Find where the given text appears and provide that cell's center as (X, Y) coordinate. 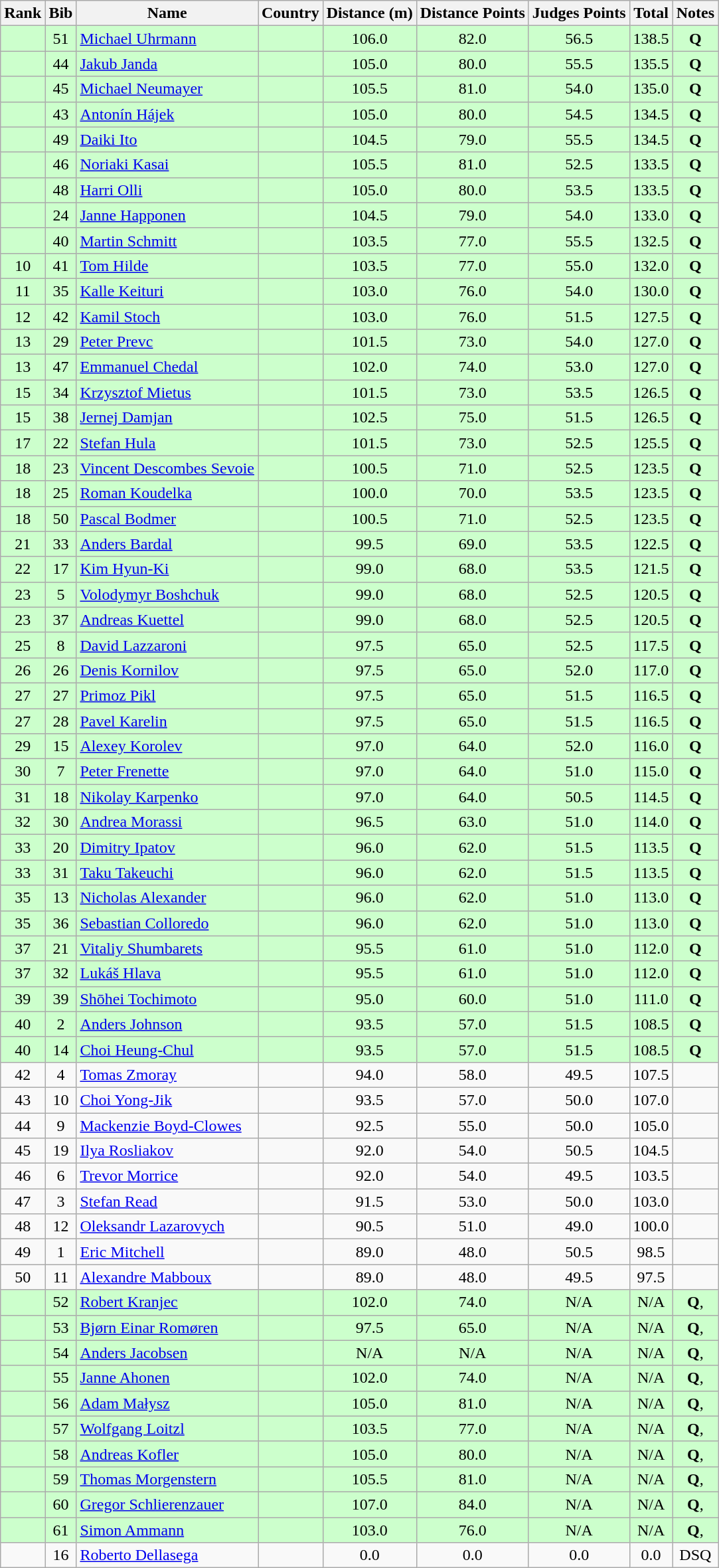
Andreas Kuettel (167, 620)
96.5 (369, 822)
Antonín Hájek (167, 114)
53 (61, 1328)
91.5 (369, 1201)
5 (61, 594)
95.0 (369, 999)
107.5 (651, 1075)
Krzysztof Mietus (167, 392)
132.5 (651, 240)
Dimitry Ipatov (167, 847)
102.5 (369, 418)
20 (61, 847)
9 (61, 1126)
125.5 (651, 443)
2 (61, 1024)
David Lazzaroni (167, 645)
Taku Takeuchi (167, 873)
Primoz Pikl (167, 695)
111.0 (651, 999)
Stefan Read (167, 1201)
Harri Olli (167, 190)
121.5 (651, 569)
69.0 (473, 544)
Alexandre Mabboux (167, 1277)
Nikolay Karpenko (167, 797)
41 (61, 266)
84.0 (473, 1504)
Adam Małysz (167, 1403)
Name (167, 13)
Roman Koudelka (167, 493)
Michael Uhrmann (167, 39)
Daiki Ito (167, 139)
6 (61, 1176)
90.5 (369, 1227)
Kamil Stoch (167, 317)
Shōhei Tochimoto (167, 999)
19 (61, 1151)
117.0 (651, 670)
58.0 (473, 1075)
Tomas Zmoray (167, 1075)
58 (61, 1454)
Emmanuel Chedal (167, 367)
Jernej Damjan (167, 418)
Bjørn Einar Romøren (167, 1328)
28 (61, 721)
57 (61, 1429)
Anders Johnson (167, 1024)
Stefan Hula (167, 443)
34 (61, 392)
Vincent Descombes Sevoie (167, 468)
Denis Kornilov (167, 670)
Notes (695, 13)
98.5 (651, 1252)
117.5 (651, 645)
Distance Points (473, 13)
Trevor Morrice (167, 1176)
Total (651, 13)
Noriaki Kasai (167, 165)
60 (61, 1504)
61 (61, 1529)
Peter Frenette (167, 772)
127.5 (651, 317)
Andreas Kofler (167, 1454)
Andrea Morassi (167, 822)
Michael Neumayer (167, 89)
51 (61, 39)
54.5 (579, 114)
Robert Kranjec (167, 1302)
14 (61, 1049)
82.0 (473, 39)
115.0 (651, 772)
114.0 (651, 822)
Distance (m) (369, 13)
16 (61, 1555)
Country (290, 13)
135.0 (651, 89)
Wolfgang Loitzl (167, 1429)
Choi Yong-Jik (167, 1100)
8 (61, 645)
7 (61, 772)
24 (61, 215)
3 (61, 1201)
60.0 (473, 999)
133.0 (651, 215)
Kim Hyun-Ki (167, 569)
Jakub Janda (167, 64)
1 (61, 1252)
Janne Ahonen (167, 1378)
Lukáš Hlava (167, 974)
Pascal Bodmer (167, 519)
130.0 (651, 291)
135.5 (651, 64)
49.0 (579, 1227)
Eric Mitchell (167, 1252)
114.5 (651, 797)
Judges Points (579, 13)
Anders Bardal (167, 544)
Anders Jacobsen (167, 1353)
Volodymyr Boshchuk (167, 594)
36 (61, 923)
94.0 (369, 1075)
56.5 (579, 39)
Tom Hilde (167, 266)
116.0 (651, 746)
70.0 (473, 493)
Sebastian Colloredo (167, 923)
106.0 (369, 39)
59 (61, 1479)
Ilya Rosliakov (167, 1151)
Martin Schmitt (167, 240)
DSQ (695, 1555)
Kalle Keituri (167, 291)
132.0 (651, 266)
56 (61, 1403)
122.5 (651, 544)
Thomas Morgenstern (167, 1479)
75.0 (473, 418)
4 (61, 1075)
Alexey Korolev (167, 746)
63.0 (473, 822)
Choi Heung-Chul (167, 1049)
Bib (61, 13)
138.5 (651, 39)
Peter Prevc (167, 342)
52 (61, 1302)
Mackenzie Boyd-Clowes (167, 1126)
Oleksandr Lazarovych (167, 1227)
Roberto Dellasega (167, 1555)
92.5 (369, 1126)
Pavel Karelin (167, 721)
55 (61, 1378)
99.5 (369, 544)
Vitaliy Shumbarets (167, 948)
Simon Ammann (167, 1529)
Gregor Schlierenzauer (167, 1504)
Janne Happonen (167, 215)
Rank (23, 13)
38 (61, 418)
54 (61, 1353)
Nicholas Alexander (167, 898)
